Identify which cell holds the provided text, then report its [x, y] central coordinate. 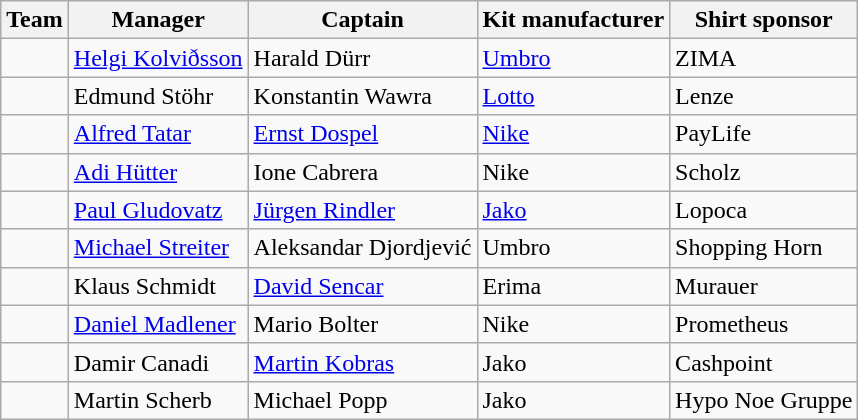
Klaus Schmidt [158, 286]
Ione Cabrera [362, 172]
Helgi Kolviðsson [158, 58]
Jürgen Rindler [362, 210]
Harald Dürr [362, 58]
David Sencar [362, 286]
Aleksandar Djordjević [362, 248]
Scholz [764, 172]
Martin Scherb [158, 400]
PayLife [764, 134]
Michael Streiter [158, 248]
Shirt sponsor [764, 20]
Alfred Tatar [158, 134]
Captain [362, 20]
Lotto [574, 96]
Erima [574, 286]
Team [35, 20]
Cashpoint [764, 362]
Konstantin Wawra [362, 96]
Paul Gludovatz [158, 210]
Daniel Madlener [158, 324]
Ernst Dospel [362, 134]
Prometheus [764, 324]
ZIMA [764, 58]
Michael Popp [362, 400]
Kit manufacturer [574, 20]
Lenze [764, 96]
Damir Canadi [158, 362]
Murauer [764, 286]
Hypo Noe Gruppe [764, 400]
Martin Kobras [362, 362]
Manager [158, 20]
Edmund Stöhr [158, 96]
Lopoca [764, 210]
Adi Hütter [158, 172]
Mario Bolter [362, 324]
Shopping Horn [764, 248]
